Output the (X, Y) coordinate of the center of the cell containing the given text.  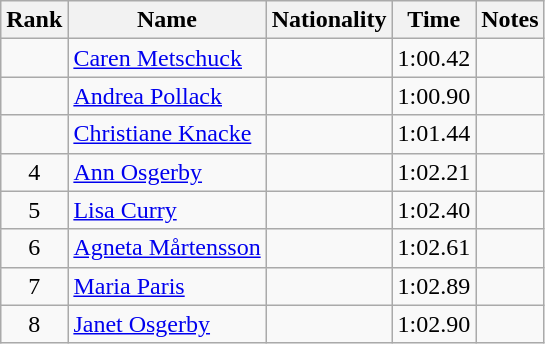
Caren Metschuck (167, 58)
1:01.44 (434, 134)
Time (434, 20)
Janet Osgerby (167, 324)
Nationality (329, 20)
5 (34, 210)
Notes (510, 20)
1:02.40 (434, 210)
8 (34, 324)
Ann Osgerby (167, 172)
7 (34, 286)
Andrea Pollack (167, 96)
Lisa Curry (167, 210)
4 (34, 172)
1:02.90 (434, 324)
1:00.90 (434, 96)
1:02.21 (434, 172)
1:00.42 (434, 58)
6 (34, 248)
1:02.61 (434, 248)
Agneta Mårtensson (167, 248)
Christiane Knacke (167, 134)
Maria Paris (167, 286)
Name (167, 20)
1:02.89 (434, 286)
Rank (34, 20)
